Output the (x, y) coordinate of the center of the cell containing the given text.  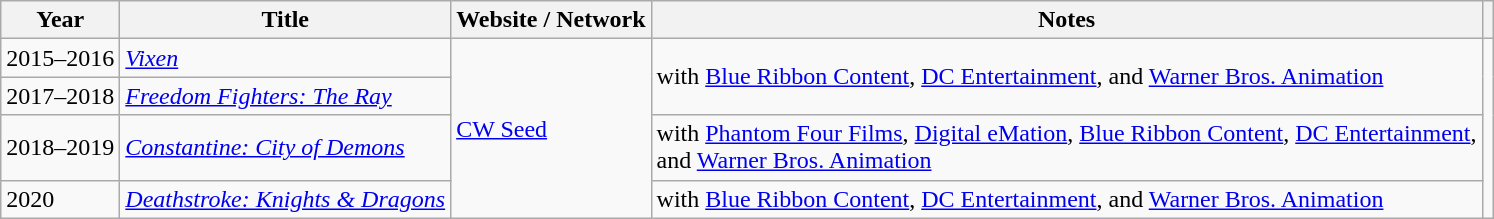
Constantine: City of Demons (286, 148)
Deathstroke: Knights & Dragons (286, 199)
Title (286, 20)
Website / Network (551, 20)
2018–2019 (60, 148)
2015–2016 (60, 58)
Freedom Fighters: The Ray (286, 96)
Notes (1066, 20)
with Phantom Four Films, Digital eMation, Blue Ribbon Content, DC Entertainment,and Warner Bros. Animation (1066, 148)
2017–2018 (60, 96)
Vixen (286, 58)
2020 (60, 199)
Year (60, 20)
CW Seed (551, 128)
